Identify which cell holds the provided text, then report its [x, y] central coordinate. 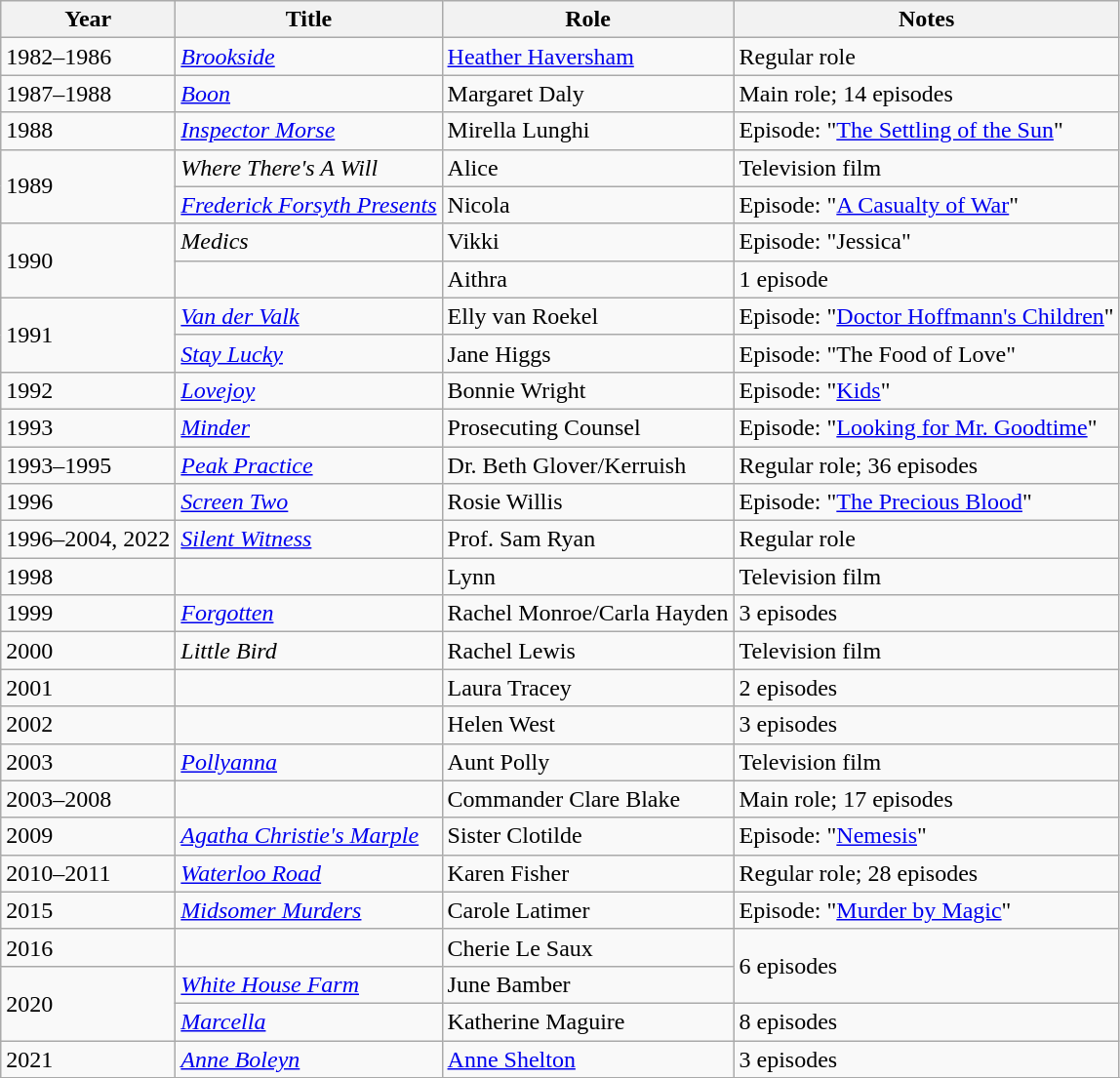
Marcella [308, 1021]
Anne Boleyn [308, 1058]
Episode: "Kids" [927, 390]
Alice [587, 168]
Main role; 14 episodes [927, 94]
Margaret Daly [587, 94]
Rachel Lewis [587, 651]
Minder [308, 427]
Dr. Beth Glover/Kerruish [587, 465]
Screen Two [308, 502]
Nicola [587, 205]
Stay Lucky [308, 353]
1991 [88, 335]
Rachel Monroe/Carla Hayden [587, 614]
Midsomer Murders [308, 910]
Episode: "The Settling of the Sun" [927, 131]
Peak Practice [308, 465]
Aunt Polly [587, 762]
Frederick Forsyth Presents [308, 205]
Medics [308, 242]
Inspector Morse [308, 131]
Episode: "The Food of Love" [927, 353]
2003 [88, 762]
1992 [88, 390]
Year [88, 20]
Sister Clotilde [587, 836]
1989 [88, 186]
Van der Valk [308, 316]
Episode: "Looking for Mr. Goodtime" [927, 427]
2021 [88, 1058]
2016 [88, 947]
Carole Latimer [587, 910]
Mirella Lunghi [587, 131]
Notes [927, 20]
Forgotten [308, 614]
2010–2011 [88, 873]
1996–2004, 2022 [88, 539]
Regular role; 28 episodes [927, 873]
1990 [88, 260]
2002 [88, 725]
Katherine Maguire [587, 1021]
2000 [88, 651]
Episode: "Jessica" [927, 242]
Lovejoy [308, 390]
Episode: "Nemesis" [927, 836]
6 episodes [927, 966]
8 episodes [927, 1021]
Bonnie Wright [587, 390]
Agatha Christie's Marple [308, 836]
1982–1986 [88, 57]
June Bamber [587, 984]
White House Farm [308, 984]
Episode: "Doctor Hoffmann's Children" [927, 316]
Rosie Willis [587, 502]
Cherie Le Saux [587, 947]
Heather Haversham [587, 57]
2 episodes [927, 688]
Anne Shelton [587, 1058]
1987–1988 [88, 94]
Commander Clare Blake [587, 799]
Title [308, 20]
2009 [88, 836]
1993 [88, 427]
2003–2008 [88, 799]
Pollyanna [308, 762]
Main role; 17 episodes [927, 799]
Role [587, 20]
Episode: "The Precious Blood" [927, 502]
Karen Fisher [587, 873]
1999 [88, 614]
Boon [308, 94]
2015 [88, 910]
Laura Tracey [587, 688]
Elly van Roekel [587, 316]
Jane Higgs [587, 353]
1996 [88, 502]
Brookside [308, 57]
Episode: "A Casualty of War" [927, 205]
1 episode [927, 279]
Episode: "Murder by Magic" [927, 910]
1998 [88, 577]
Where There's A Will [308, 168]
Waterloo Road [308, 873]
Prosecuting Counsel [587, 427]
Silent Witness [308, 539]
Lynn [587, 577]
Aithra [587, 279]
Prof. Sam Ryan [587, 539]
2020 [88, 1003]
Regular role; 36 episodes [927, 465]
1988 [88, 131]
Little Bird [308, 651]
1993–1995 [88, 465]
Helen West [587, 725]
Vikki [587, 242]
2001 [88, 688]
